Output the (X, Y) coordinate of the center of the cell containing the given text.  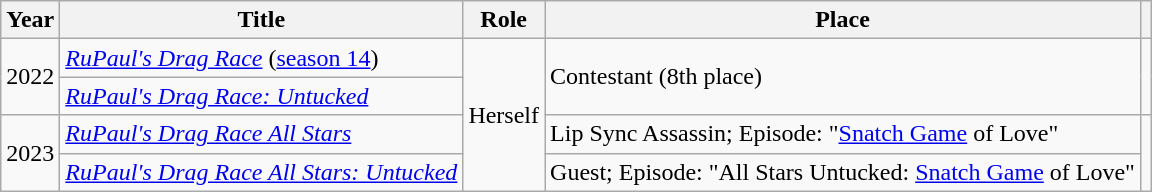
RuPaul's Drag Race All Stars (262, 134)
RuPaul's Drag Race: Untucked (262, 96)
RuPaul's Drag Race (season 14) (262, 58)
2023 (30, 153)
Role (504, 20)
Herself (504, 115)
Guest; Episode: "All Stars Untucked: Snatch Game of Love" (843, 172)
Title (262, 20)
Year (30, 20)
2022 (30, 77)
Lip Sync Assassin; Episode: "Snatch Game of Love" (843, 134)
Contestant (8th place) (843, 77)
RuPaul's Drag Race All Stars: Untucked (262, 172)
Place (843, 20)
